Output the (X, Y) coordinate of the center of the cell containing the given text.  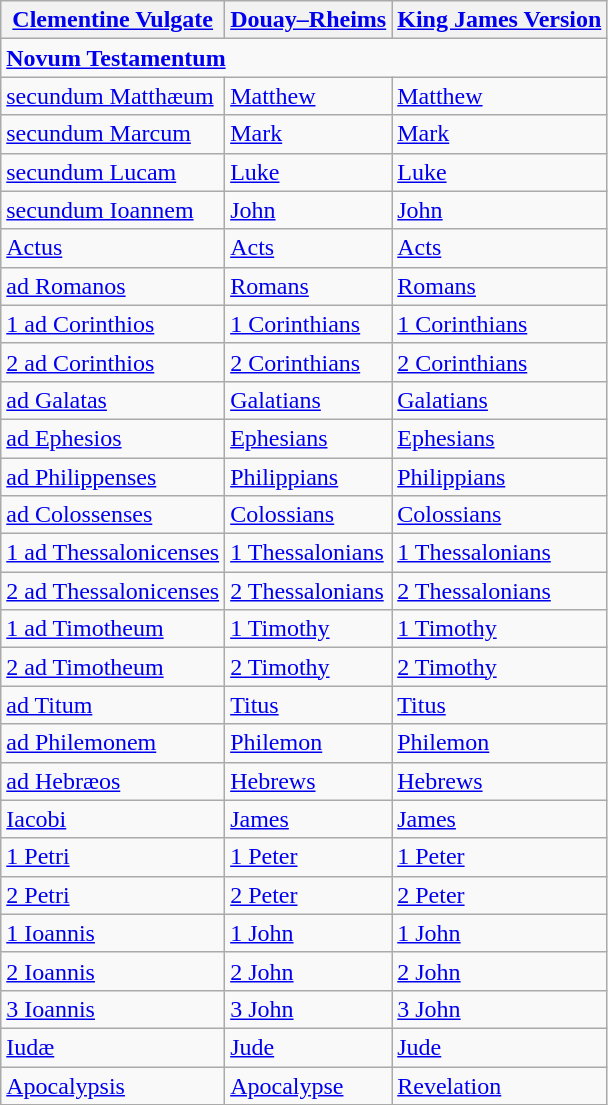
1 Ioannis (113, 933)
2 Ioannis (113, 971)
King James Version (500, 20)
Iudæ (113, 1047)
Actus (113, 248)
2 ad Corinthios (113, 362)
ad Philippenses (113, 477)
secundum Matthæum (113, 96)
ad Ephesios (113, 438)
3 Ioannis (113, 1009)
2 ad Thessalonicenses (113, 591)
Apocalypse (308, 1085)
2 ad Timotheum (113, 667)
ad Colossenses (113, 515)
1 Petri (113, 857)
ad Hebræos (113, 781)
2 Petri (113, 895)
1 ad Corinthios (113, 324)
ad Galatas (113, 400)
secundum Ioannem (113, 210)
1 ad Timotheum (113, 629)
Revelation (500, 1085)
Douay–Rheims (308, 20)
Clementine Vulgate (113, 20)
ad Philemonem (113, 743)
secundum Marcum (113, 134)
ad Titum (113, 705)
ad Romanos (113, 286)
Apocalypsis (113, 1085)
secundum Lucam (113, 172)
Iacobi (113, 819)
Novum Testamentum (304, 58)
1 ad Thessalonicenses (113, 553)
